Detect which cell encompasses the target text, then output its [X, Y] center coordinate. 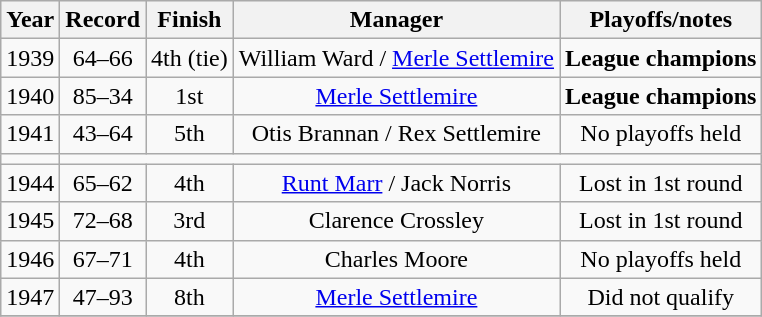
85–34 [103, 96]
1946 [30, 259]
47–93 [103, 297]
43–64 [103, 134]
5th [190, 134]
Runt Marr / Jack Norris [396, 183]
72–68 [103, 221]
Playoffs/notes [661, 20]
Year [30, 20]
Manager [396, 20]
1939 [30, 58]
1940 [30, 96]
William Ward / Merle Settlemire [396, 58]
Finish [190, 20]
Clarence Crossley [396, 221]
1947 [30, 297]
1944 [30, 183]
Otis Brannan / Rex Settlemire [396, 134]
3rd [190, 221]
67–71 [103, 259]
64–66 [103, 58]
Charles Moore [396, 259]
1945 [30, 221]
4th (tie) [190, 58]
1st [190, 96]
65–62 [103, 183]
Record [103, 20]
8th [190, 297]
Did not qualify [661, 297]
1941 [30, 134]
